Extract the (x, y) coordinate from the center of the cell holding the provided text.  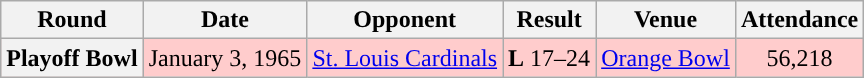
Playoff Bowl (72, 58)
Opponent (405, 20)
Result (550, 20)
Orange Bowl (666, 58)
L 17–24 (550, 58)
Date (225, 20)
Venue (666, 20)
Round (72, 20)
56,218 (799, 58)
St. Louis Cardinals (405, 58)
Attendance (799, 20)
January 3, 1965 (225, 58)
